Identify which cell holds the provided text, then report its (x, y) central coordinate. 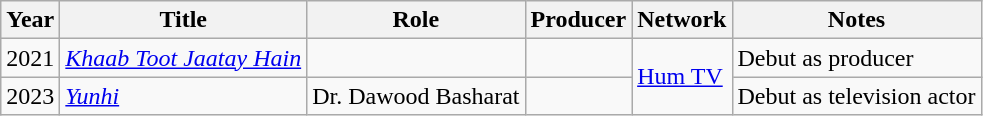
Yunhi (184, 96)
Khaab Toot Jaatay Hain (184, 58)
Notes (856, 20)
Debut as television actor (856, 96)
Debut as producer (856, 58)
Year (30, 20)
2023 (30, 96)
2021 (30, 58)
Dr. Dawood Basharat (416, 96)
Network (682, 20)
Title (184, 20)
Hum TV (682, 77)
Role (416, 20)
Producer (578, 20)
